From the cell containing the given text, extract its center point as (X, Y) coordinate. 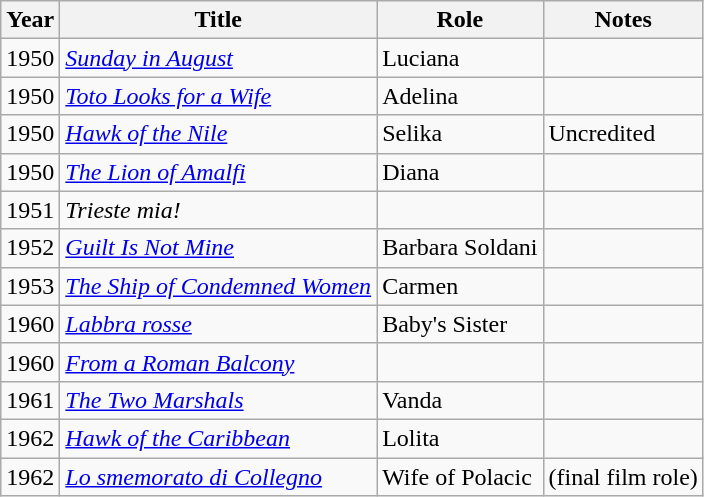
Year (30, 20)
From a Roman Balcony (218, 362)
Uncredited (623, 134)
Barbara Soldani (460, 248)
(final film role) (623, 477)
Lo smemorato di Collegno (218, 477)
1961 (30, 400)
Labbra rosse (218, 324)
Guilt Is Not Mine (218, 248)
The Lion of Amalfi (218, 172)
Adelina (460, 96)
Hawk of the Caribbean (218, 438)
Role (460, 20)
Baby's Sister (460, 324)
1953 (30, 286)
Diana (460, 172)
Carmen (460, 286)
Toto Looks for a Wife (218, 96)
Selika (460, 134)
Trieste mia! (218, 210)
Hawk of the Nile (218, 134)
The Two Marshals (218, 400)
Lolita (460, 438)
Vanda (460, 400)
Notes (623, 20)
Sunday in August (218, 58)
Title (218, 20)
Wife of Polacic (460, 477)
1952 (30, 248)
The Ship of Condemned Women (218, 286)
1951 (30, 210)
Luciana (460, 58)
